From the cell containing the given text, extract its center point as (x, y) coordinate. 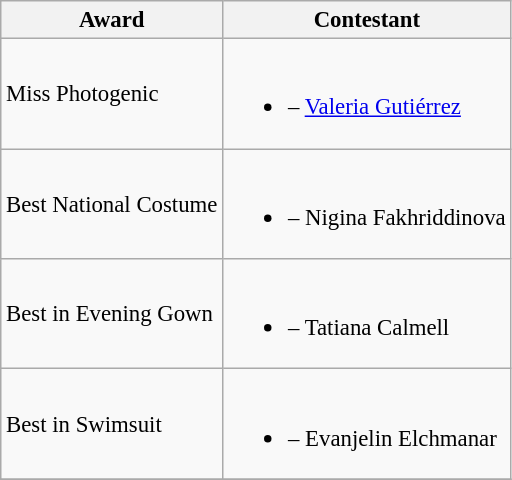
Best in Swimsuit (112, 424)
Best in Evening Gown (112, 314)
– Valeria Gutiérrez (367, 94)
Miss Photogenic (112, 94)
Contestant (367, 20)
Best National Costume (112, 204)
– Nigina Fakhriddinova (367, 204)
– Tatiana Calmell (367, 314)
– Evanjelin Elchmanar (367, 424)
Award (112, 20)
